Identify which cell holds the provided text, then report its [x, y] central coordinate. 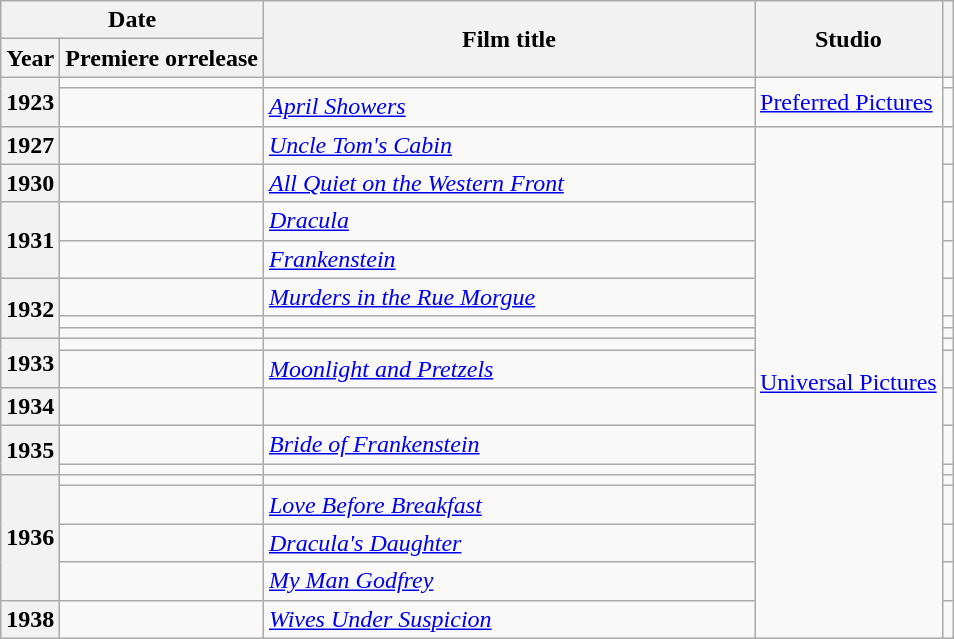
Premiere orrelease [162, 58]
All Quiet on the Western Front [508, 183]
My Man Godfrey [508, 581]
Dracula's Daughter [508, 543]
Preferred Pictures [848, 102]
Frankenstein [508, 259]
Moonlight and Pretzels [508, 369]
1938 [30, 619]
Studio [848, 39]
1932 [30, 308]
1923 [30, 102]
1935 [30, 450]
Year [30, 58]
Bride of Frankenstein [508, 445]
1933 [30, 362]
Love Before Breakfast [508, 505]
April Showers [508, 107]
Wives Under Suspicion [508, 619]
1930 [30, 183]
1934 [30, 407]
Universal Pictures [848, 382]
1936 [30, 538]
1931 [30, 240]
Dracula [508, 221]
1927 [30, 145]
Film title [508, 39]
Date [132, 20]
Uncle Tom's Cabin [508, 145]
Murders in the Rue Morgue [508, 297]
